Return the (x, y) coordinate for the center point of the cell that contains the specified text.  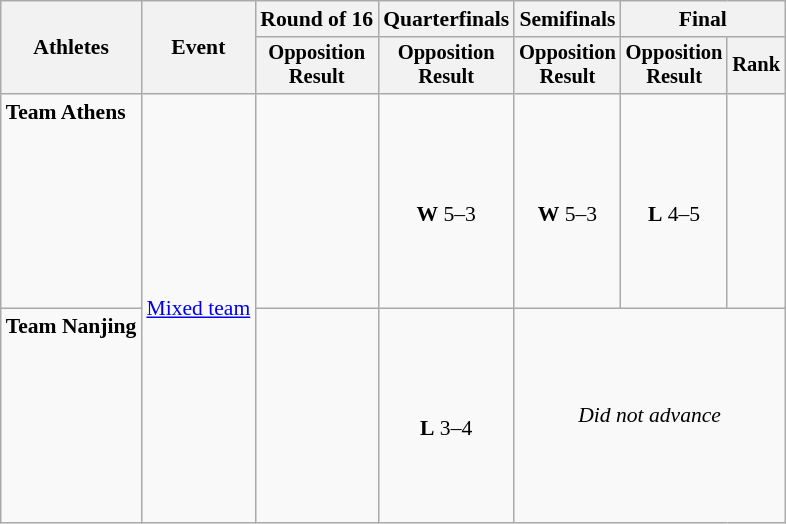
Team Athens (72, 201)
Round of 16 (316, 19)
Final (703, 19)
Semifinals (568, 19)
Team Nanjing (72, 416)
L 4–5 (674, 201)
Athletes (72, 48)
Did not advance (650, 416)
L 3–4 (446, 416)
Event (198, 48)
Quarterfinals (446, 19)
Mixed team (198, 308)
Rank (756, 66)
